Output the (X, Y) coordinate of the center of the cell containing the given text.  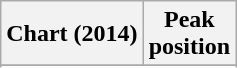
Chart (2014) (72, 34)
Peakposition (189, 34)
